Return the [x, y] coordinate for the center point of the cell that contains the specified text.  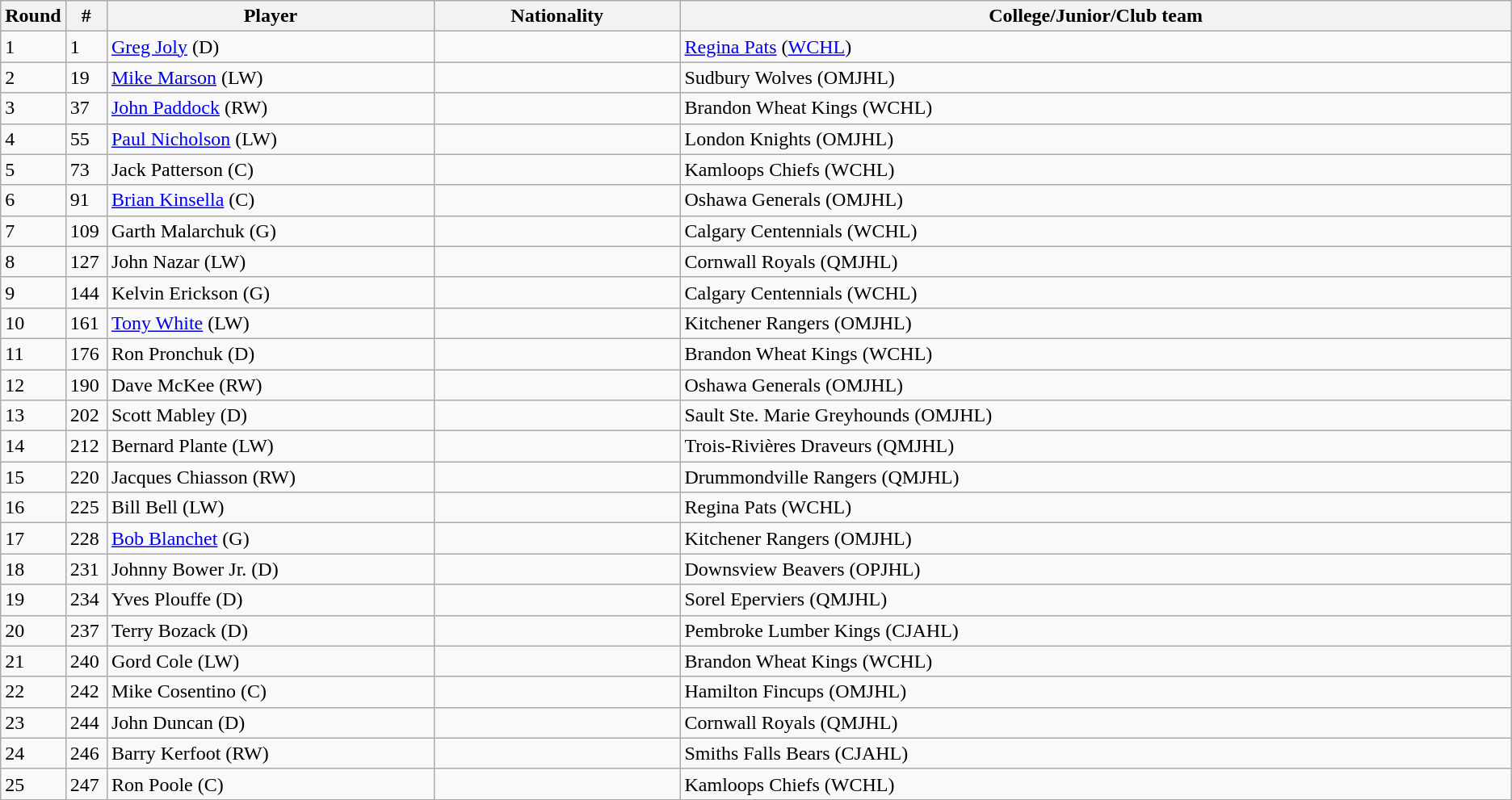
Bob Blanchet (G) [270, 538]
55 [86, 139]
176 [86, 354]
91 [86, 200]
12 [33, 385]
3 [33, 108]
Brian Kinsella (C) [270, 200]
15 [33, 477]
237 [86, 630]
John Nazar (LW) [270, 262]
Trois-Rivières Draveurs (QMJHL) [1095, 446]
14 [33, 446]
13 [33, 416]
Garth Malarchuk (G) [270, 231]
Gord Cole (LW) [270, 661]
242 [86, 692]
8 [33, 262]
Mike Cosentino (C) [270, 692]
John Paddock (RW) [270, 108]
Yves Plouffe (D) [270, 600]
Nationality [557, 16]
Downsview Beavers (OPJHL) [1095, 569]
25 [33, 784]
244 [86, 723]
127 [86, 262]
24 [33, 753]
Barry Kerfoot (RW) [270, 753]
Jacques Chiasson (RW) [270, 477]
Terry Bozack (D) [270, 630]
Kelvin Erickson (G) [270, 292]
Johnny Bower Jr. (D) [270, 569]
16 [33, 508]
37 [86, 108]
11 [33, 354]
Sudbury Wolves (OMJHL) [1095, 77]
240 [86, 661]
212 [86, 446]
Mike Marson (LW) [270, 77]
2 [33, 77]
9 [33, 292]
Scott Mabley (D) [270, 416]
Paul Nicholson (LW) [270, 139]
18 [33, 569]
7 [33, 231]
144 [86, 292]
109 [86, 231]
73 [86, 170]
College/Junior/Club team [1095, 16]
London Knights (OMJHL) [1095, 139]
Jack Patterson (C) [270, 170]
220 [86, 477]
John Duncan (D) [270, 723]
225 [86, 508]
246 [86, 753]
Bill Bell (LW) [270, 508]
Smiths Falls Bears (CJAHL) [1095, 753]
Tony White (LW) [270, 323]
Sault Ste. Marie Greyhounds (OMJHL) [1095, 416]
21 [33, 661]
231 [86, 569]
10 [33, 323]
228 [86, 538]
Ron Pronchuk (D) [270, 354]
247 [86, 784]
5 [33, 170]
23 [33, 723]
Pembroke Lumber Kings (CJAHL) [1095, 630]
Drummondville Rangers (QMJHL) [1095, 477]
# [86, 16]
Player [270, 16]
161 [86, 323]
Round [33, 16]
4 [33, 139]
22 [33, 692]
234 [86, 600]
Dave McKee (RW) [270, 385]
20 [33, 630]
Bernard Plante (LW) [270, 446]
190 [86, 385]
202 [86, 416]
Hamilton Fincups (OMJHL) [1095, 692]
Greg Joly (D) [270, 47]
Sorel Eperviers (QMJHL) [1095, 600]
17 [33, 538]
Ron Poole (C) [270, 784]
6 [33, 200]
